From the cell containing the given text, extract its center point as [x, y] coordinate. 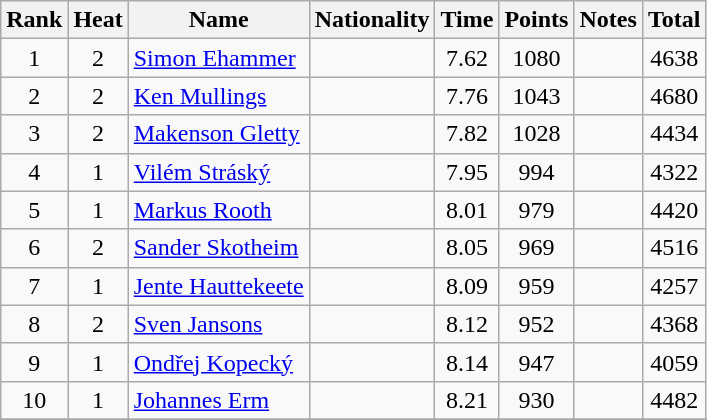
Vilém Stráský [218, 172]
4434 [674, 134]
7.62 [467, 58]
979 [536, 210]
Simon Ehammer [218, 58]
9 [34, 362]
994 [536, 172]
8.05 [467, 248]
8.01 [467, 210]
7.95 [467, 172]
Jente Hauttekeete [218, 286]
7.82 [467, 134]
Time [467, 20]
Ken Mullings [218, 96]
4482 [674, 400]
7.76 [467, 96]
8 [34, 324]
Sander Skotheim [218, 248]
8.21 [467, 400]
4257 [674, 286]
10 [34, 400]
Nationality [372, 20]
952 [536, 324]
Johannes Erm [218, 400]
4638 [674, 58]
Markus Rooth [218, 210]
930 [536, 400]
947 [536, 362]
959 [536, 286]
Name [218, 20]
7 [34, 286]
Ondřej Kopecký [218, 362]
5 [34, 210]
8.14 [467, 362]
Notes [608, 20]
4 [34, 172]
1080 [536, 58]
4680 [674, 96]
4059 [674, 362]
Rank [34, 20]
6 [34, 248]
969 [536, 248]
1043 [536, 96]
Sven Jansons [218, 324]
Makenson Gletty [218, 134]
8.12 [467, 324]
Points [536, 20]
4368 [674, 324]
Heat [98, 20]
4322 [674, 172]
4516 [674, 248]
1028 [536, 134]
4420 [674, 210]
3 [34, 134]
8.09 [467, 286]
Total [674, 20]
